Return [X, Y] of the center of cell containing provided text 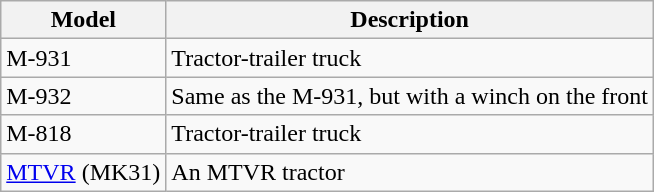
Same as the M-931, but with a winch on the front [410, 96]
Model [84, 20]
An MTVR tractor [410, 172]
MTVR (MK31) [84, 172]
M-818 [84, 134]
Description [410, 20]
M-932 [84, 96]
M-931 [84, 58]
